Identify which cell holds the provided text, then report its (X, Y) central coordinate. 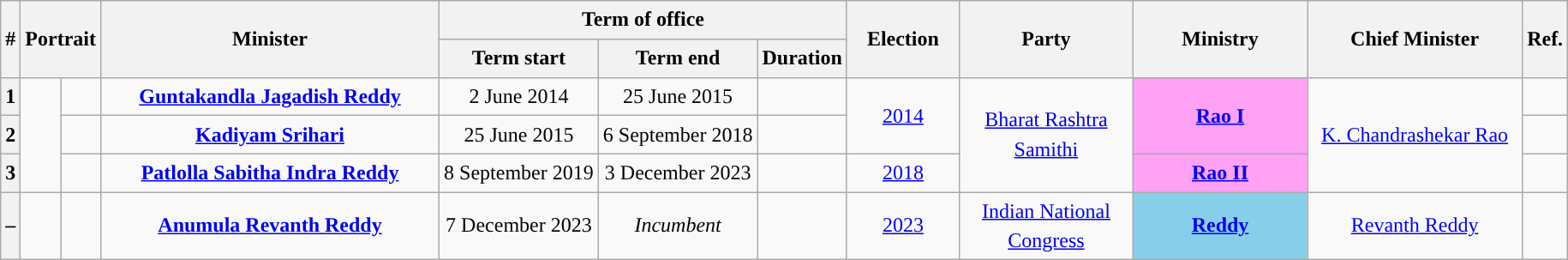
2023 (903, 226)
Portrait (61, 39)
Duration (802, 58)
Term of office (643, 21)
Chief Minister (1415, 39)
Minister (269, 39)
Ref. (1546, 39)
2 (10, 136)
Rao II (1220, 173)
Term start (519, 58)
8 September 2019 (519, 173)
Kadiyam Srihari (269, 136)
Patlolla Sabitha Indra Reddy (269, 173)
3 (10, 173)
Election (903, 39)
6 September 2018 (678, 136)
Revanth Reddy (1415, 226)
– (10, 226)
1 (10, 96)
Reddy (1220, 226)
Ministry (1220, 39)
2018 (903, 173)
2014 (903, 115)
Indian National Congress (1045, 226)
Rao I (1220, 115)
Guntakandla Jagadish Reddy (269, 96)
7 December 2023 (519, 226)
Incumbent (678, 226)
K. Chandrashekar Rao (1415, 135)
Bharat Rashtra Samithi (1045, 135)
Term end (678, 58)
Party (1045, 39)
3 December 2023 (678, 173)
Anumula Revanth Reddy (269, 226)
2 June 2014 (519, 96)
# (10, 39)
